From the cell containing the given text, extract its center point as [X, Y] coordinate. 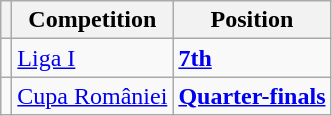
7th [252, 58]
Cupa României [92, 96]
Liga I [92, 58]
Quarter-finals [252, 96]
Competition [92, 20]
Position [252, 20]
